From the cell containing the given text, extract its center point as [x, y] coordinate. 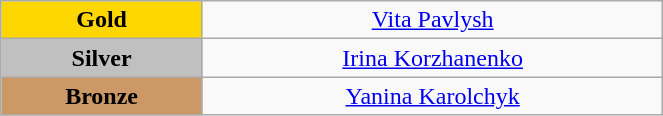
Irina Korzhanenko [432, 58]
Gold [102, 20]
Silver [102, 58]
Bronze [102, 96]
Yanina Karolchyk [432, 96]
Vita Pavlysh [432, 20]
